Provide the [x, y] coordinate of the cell's center where the given text is located.  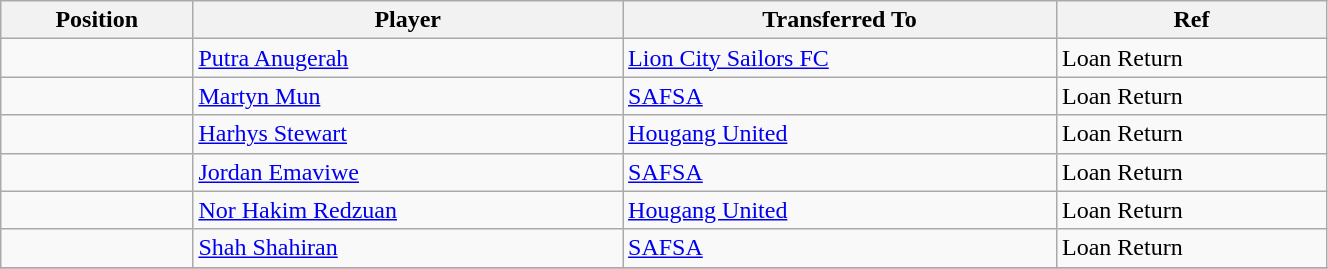
Transferred To [840, 20]
Position [97, 20]
Martyn Mun [408, 96]
Lion City Sailors FC [840, 58]
Nor Hakim Redzuan [408, 210]
Ref [1192, 20]
Shah Shahiran [408, 248]
Putra Anugerah [408, 58]
Jordan Emaviwe [408, 172]
Harhys Stewart [408, 134]
Player [408, 20]
